Extract the [X, Y] coordinate from the center of the cell holding the provided text.  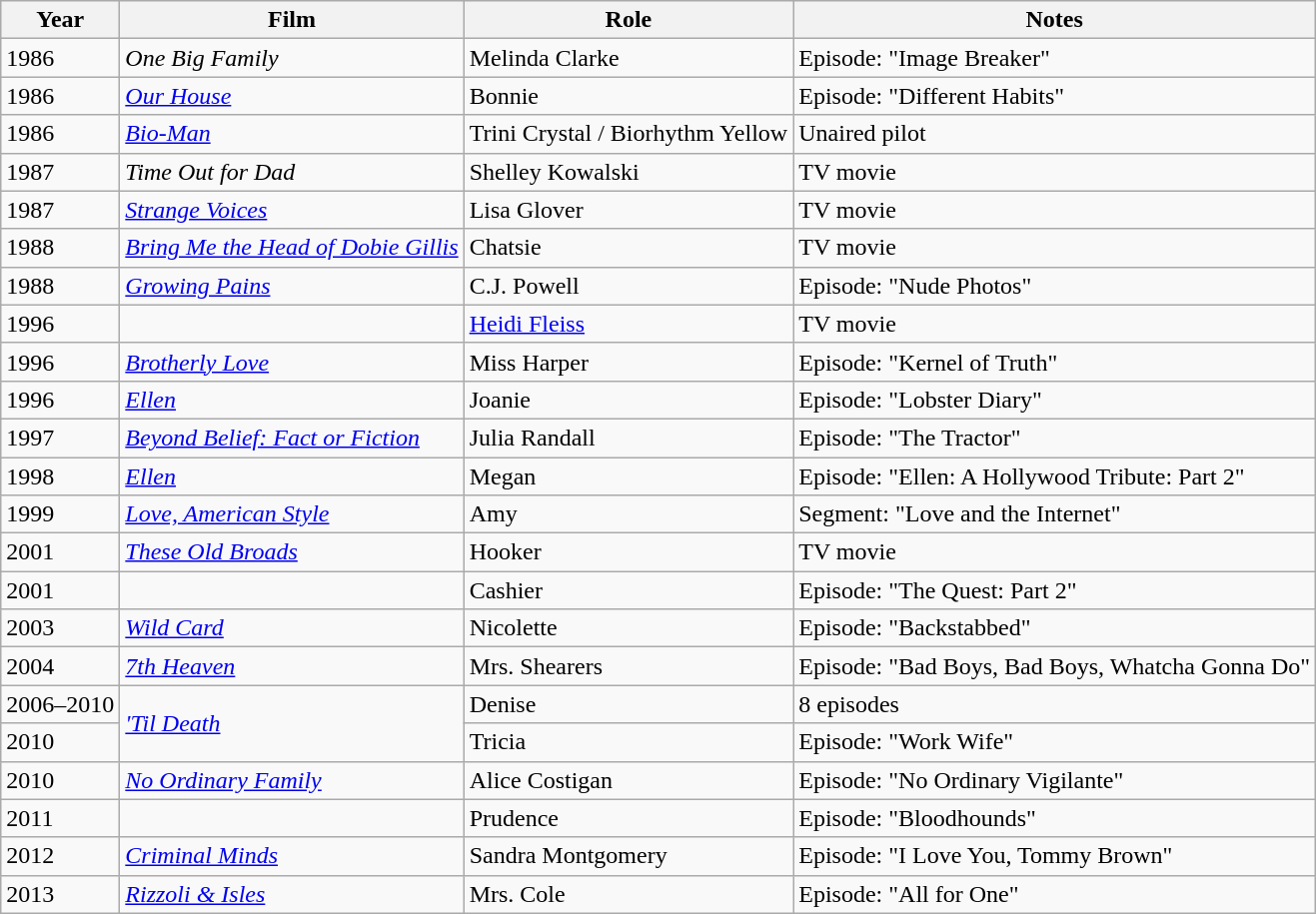
Episode: "I Love You, Tommy Brown" [1055, 856]
Miss Harper [629, 362]
Episode: "Ellen: A Hollywood Tribute: Part 2" [1055, 476]
1997 [60, 438]
2012 [60, 856]
Nicolette [629, 628]
Episode: "All for One" [1055, 894]
Episode: "Lobster Diary" [1055, 400]
1999 [60, 514]
Shelley Kowalski [629, 172]
Episode: "Work Wife" [1055, 742]
Our House [292, 96]
Amy [629, 514]
Episode: "Image Breaker" [1055, 58]
Episode: "Kernel of Truth" [1055, 362]
Episode: "No Ordinary Vigilante" [1055, 780]
Bring Me the Head of Dobie Gillis [292, 248]
2004 [60, 666]
2013 [60, 894]
Joanie [629, 400]
Year [60, 20]
Episode: "Bloodhounds" [1055, 818]
7th Heaven [292, 666]
Love, American Style [292, 514]
Bonnie [629, 96]
Brotherly Love [292, 362]
Role [629, 20]
Alice Costigan [629, 780]
Bio-Man [292, 134]
2006–2010 [60, 704]
Time Out for Dad [292, 172]
One Big Family [292, 58]
Segment: "Love and the Internet" [1055, 514]
Rizzoli & Isles [292, 894]
2011 [60, 818]
Lisa Glover [629, 210]
Notes [1055, 20]
No Ordinary Family [292, 780]
8 episodes [1055, 704]
These Old Broads [292, 552]
'Til Death [292, 723]
C.J. Powell [629, 286]
Film [292, 20]
Episode: "Backstabbed" [1055, 628]
Episode: "Nude Photos" [1055, 286]
2003 [60, 628]
Denise [629, 704]
Wild Card [292, 628]
1998 [60, 476]
Heidi Fleiss [629, 324]
Mrs. Shearers [629, 666]
Strange Voices [292, 210]
Cashier [629, 590]
Episode: "Different Habits" [1055, 96]
Prudence [629, 818]
Trini Crystal / Biorhythm Yellow [629, 134]
Episode: "The Quest: Part 2" [1055, 590]
Growing Pains [292, 286]
Megan [629, 476]
Criminal Minds [292, 856]
Chatsie [629, 248]
Melinda Clarke [629, 58]
Unaired pilot [1055, 134]
Sandra Montgomery [629, 856]
Beyond Belief: Fact or Fiction [292, 438]
Julia Randall [629, 438]
Episode: "Bad Boys, Bad Boys, Whatcha Gonna Do" [1055, 666]
Mrs. Cole [629, 894]
Tricia [629, 742]
Hooker [629, 552]
Episode: "The Tractor" [1055, 438]
